Identify which cell holds the provided text, then report its (X, Y) central coordinate. 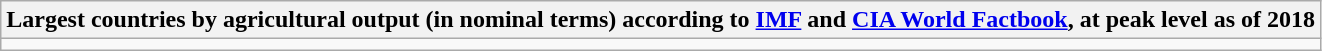
Largest countries by agricultural output (in nominal terms) according to IMF and CIA World Factbook, at peak level as of 2018 (661, 20)
